Extract the [X, Y] coordinate from the center of the cell holding the provided text.  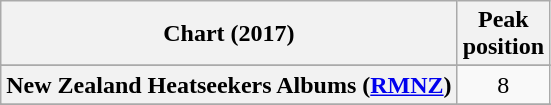
Chart (2017) [229, 34]
8 [503, 85]
Peak position [503, 34]
New Zealand Heatseekers Albums (RMNZ) [229, 85]
